Determine the [x, y] coordinate at the center of the cell enclosing the given text.  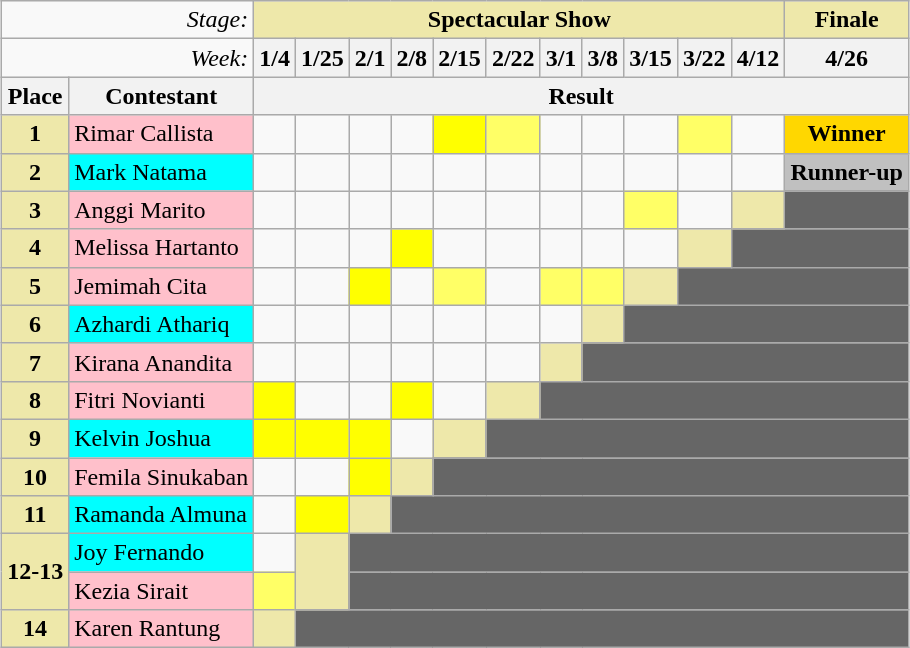
Anggi Marito [162, 210]
Spectacular Show [520, 20]
3/1 [561, 58]
11 [36, 515]
9 [36, 438]
4/12 [758, 58]
2/1 [370, 58]
Jemimah Cita [162, 286]
4 [36, 248]
Fitri Novianti [162, 400]
3 [36, 210]
Femila Sinukaban [162, 477]
Azhardi Athariq [162, 324]
10 [36, 477]
2/22 [513, 58]
Melissa Hartanto [162, 248]
3/15 [651, 58]
Place [36, 96]
Joy Fernando [162, 553]
8 [36, 400]
2 [36, 172]
1/25 [322, 58]
Kelvin Joshua [162, 438]
Runner-up [847, 172]
2/15 [460, 58]
1 [36, 134]
Finale [847, 20]
Ramanda Almuna [162, 515]
Kirana Anandita [162, 362]
3/22 [704, 58]
2/8 [412, 58]
Kezia Sirait [162, 591]
Result [582, 96]
1/4 [275, 58]
Rimar Callista [162, 134]
7 [36, 362]
5 [36, 286]
14 [36, 629]
Stage: [128, 20]
6 [36, 324]
Karen Rantung [162, 629]
Contestant [162, 96]
Week: [128, 58]
3/8 [603, 58]
12-13 [36, 572]
4/26 [847, 58]
Mark Natama [162, 172]
Winner [847, 134]
